Scan for the cell matching the given text and deliver its [X, Y] coordinate at center. 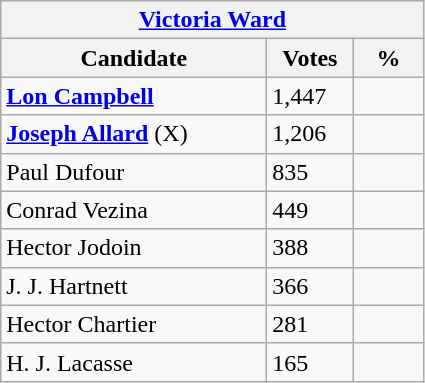
Hector Jodoin [134, 248]
Victoria Ward [212, 20]
281 [310, 324]
Paul Dufour [134, 172]
Lon Campbell [134, 96]
J. J. Hartnett [134, 286]
Candidate [134, 58]
Conrad Vezina [134, 210]
366 [310, 286]
1,447 [310, 96]
449 [310, 210]
Joseph Allard (X) [134, 134]
835 [310, 172]
H. J. Lacasse [134, 362]
165 [310, 362]
388 [310, 248]
Votes [310, 58]
% [388, 58]
1,206 [310, 134]
Hector Chartier [134, 324]
